Provide the [x, y] coordinate of the cell's center where the given text is located.  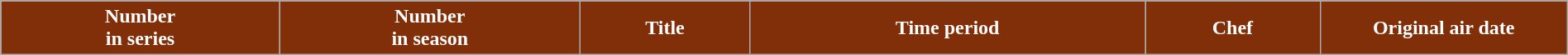
Chef [1232, 28]
Numberin season [430, 28]
Numberin series [141, 28]
Time period [948, 28]
Original air date [1444, 28]
Title [665, 28]
